Output the (X, Y) coordinate of the center of the cell containing the given text.  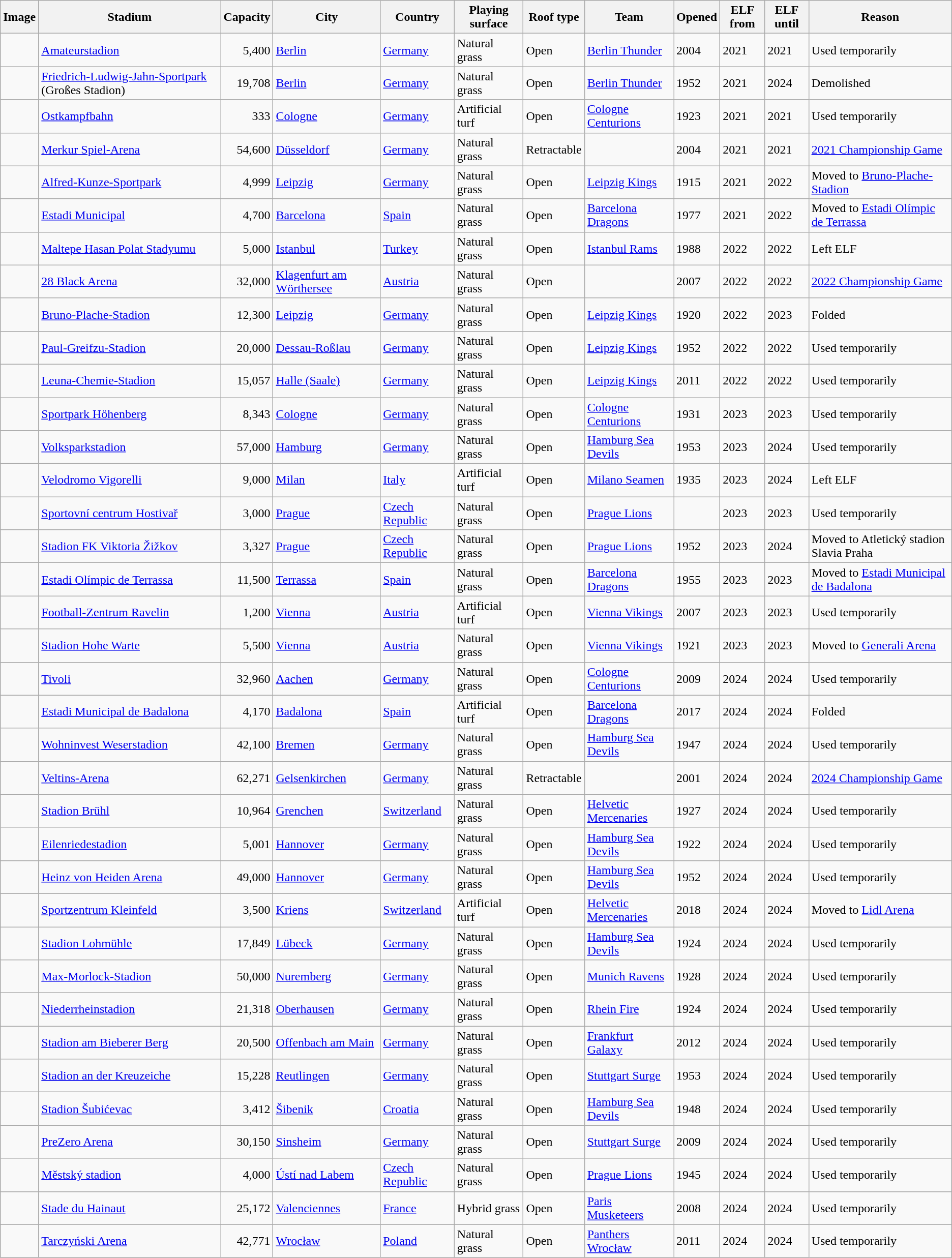
3,327 (247, 546)
19,708 (247, 83)
Leuna-Chemie-Stadion (130, 380)
City (326, 17)
15,228 (247, 1076)
Stadion am Bieberer Berg (130, 1042)
Country (418, 17)
Football-Zentrum Ravelin (130, 612)
Ostkampfbahn (130, 116)
Merkur Spiel-Arena (130, 149)
Opened (697, 17)
Frankfurt Galaxy (629, 1042)
17,849 (247, 943)
Team (629, 17)
1947 (697, 744)
32,000 (247, 282)
2021 Championship Game (880, 149)
Klagenfurt am Wörthersee (326, 282)
20,000 (247, 348)
3,412 (247, 1109)
4,000 (247, 1175)
9,000 (247, 480)
333 (247, 116)
Stadion FK Viktoria Žižkov (130, 546)
Moved to Estadi Olímpic de Terrassa (880, 216)
25,172 (247, 1208)
ELF until (787, 17)
ELF from (742, 17)
Badalona (326, 712)
Stadion Hohe Warte (130, 646)
Tarczyński Arena (130, 1241)
1915 (697, 182)
Poland (418, 1241)
Niederrheinstadion (130, 1010)
Volksparkstadion (130, 447)
Oberhausen (326, 1010)
Sinsheim (326, 1142)
Estadi Olímpic de Terrassa (130, 580)
Stadion Šubićevac (130, 1109)
50,000 (247, 976)
3,000 (247, 514)
4,170 (247, 712)
Terrassa (326, 580)
Estadi Municipal de Badalona (130, 712)
21,318 (247, 1010)
42,100 (247, 744)
Eilenriedestadion (130, 844)
1922 (697, 844)
2018 (697, 910)
Reason (880, 17)
Sportpark Höhenberg (130, 414)
28 Black Arena (130, 282)
Městský stadion (130, 1175)
Paris Musketeers (629, 1208)
Valenciennes (326, 1208)
Demolished (880, 83)
Halle (Saale) (326, 380)
62,271 (247, 778)
Rhein Fire (629, 1010)
2022 Championship Game (880, 282)
Moved to Lidl Arena (880, 910)
Bruno-Plache-Stadion (130, 314)
11,500 (247, 580)
Sportzentrum Kleinfeld (130, 910)
1977 (697, 216)
Offenbach am Main (326, 1042)
Estadi Municipal (130, 216)
Turkey (418, 248)
Ústí nad Labem (326, 1175)
Stadion an der Kreuzeiche (130, 1076)
Tivoli (130, 678)
4,700 (247, 216)
Moved to Bruno-Plache-Stadion (880, 182)
1935 (697, 480)
5,001 (247, 844)
Hamburg (326, 447)
Italy (418, 480)
3,500 (247, 910)
1931 (697, 414)
France (418, 1208)
Düsseldorf (326, 149)
Image (19, 17)
Reutlingen (326, 1076)
Stade du Hainaut (130, 1208)
15,057 (247, 380)
Alfred-Kunze-Sportpark (130, 182)
2024 Championship Game (880, 778)
Gelsenkirchen (326, 778)
Grenchen (326, 811)
Wohninvest Weserstadion (130, 744)
1948 (697, 1109)
30,150 (247, 1142)
Moved to Atletický stadion Slavia Praha (880, 546)
Stadium (130, 17)
5,000 (247, 248)
2012 (697, 1042)
Milan (326, 480)
2001 (697, 778)
1945 (697, 1175)
Sportovní centrum Hostivař (130, 514)
Moved to Generali Arena (880, 646)
2008 (697, 1208)
Velodromo Vigorelli (130, 480)
8,343 (247, 414)
5,400 (247, 50)
Dessau-Roßlau (326, 348)
Amateurstadion (130, 50)
Max-Morlock-Stadion (130, 976)
5,500 (247, 646)
Maltepe Hasan Polat Stadyumu (130, 248)
1,200 (247, 612)
42,771 (247, 1241)
Wrocław (326, 1241)
1920 (697, 314)
4,999 (247, 182)
Paul-Greifzu-Stadion (130, 348)
1927 (697, 811)
Stadion Lohmühle (130, 943)
1923 (697, 116)
Istanbul (326, 248)
1921 (697, 646)
Istanbul Rams (629, 248)
Stadion Brühl (130, 811)
Milano Seamen (629, 480)
Nuremberg (326, 976)
49,000 (247, 877)
Aachen (326, 678)
1988 (697, 248)
Hybrid grass (489, 1208)
Roof type (554, 17)
PreZero Arena (130, 1142)
2017 (697, 712)
Barcelona (326, 216)
54,600 (247, 149)
Panthers Wrocław (629, 1241)
Munich Ravens (629, 976)
Veltins-Arena (130, 778)
Moved to Estadi Municipal de Badalona (880, 580)
Šibenik (326, 1109)
57,000 (247, 447)
1928 (697, 976)
Croatia (418, 1109)
Heinz von Heiden Arena (130, 877)
20,500 (247, 1042)
Kriens (326, 910)
Capacity (247, 17)
Playing surface (489, 17)
Bremen (326, 744)
Lübeck (326, 943)
10,964 (247, 811)
32,960 (247, 678)
1955 (697, 580)
Friedrich-Ludwig-Jahn-Sportpark (Großes Stadion) (130, 83)
12,300 (247, 314)
